Return (X, Y) of the center of cell containing provided text 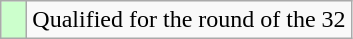
Qualified for the round of the 32 (189, 20)
